Locate the cell with the specified text and output its [X, Y] center coordinate. 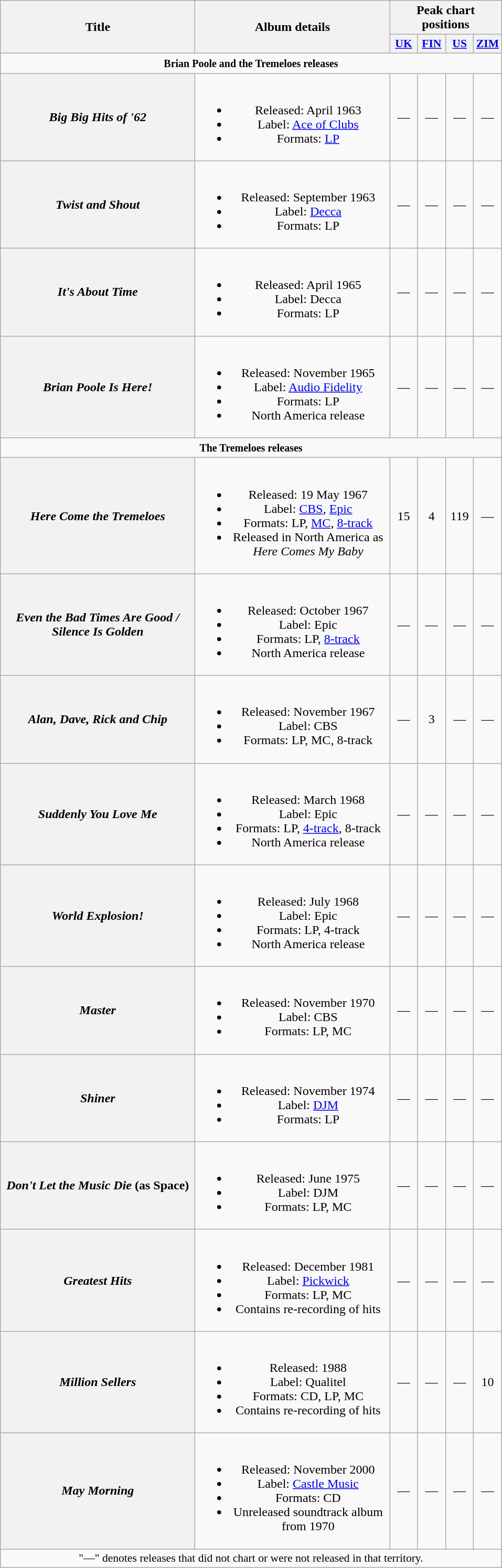
Suddenly You Love Me [98, 814]
The Tremeloes releases [251, 448]
Don't Let the Music Die (as Space) [98, 1185]
Title [98, 27]
Brian Poole Is Here! [98, 387]
119 [460, 516]
UK [404, 44]
15 [404, 516]
Released: October 1967Label: EpicFormats: LP, 8-trackNorth America release [293, 625]
Released: November 1974Label: DJMFormats: LP [293, 1098]
Released: 1988Label: QualitelFormats: CD, LP, MCContains re-recording of hits [293, 1382]
Brian Poole and the Tremeloes releases [251, 63]
Released: November 1967Label: CBSFormats: LP, MC, 8-track [293, 719]
Shiner [98, 1098]
4 [431, 516]
May Morning [98, 1490]
Released: June 1975Label: DJMFormats: LP, MC [293, 1185]
10 [488, 1382]
Released: December 1981Label: PickwickFormats: LP, MCContains re-recording of hits [293, 1280]
Album details [293, 27]
ZIM [488, 44]
Even the Bad Times Are Good / Silence Is Golden [98, 625]
Released: 19 May 1967Label: CBS, EpicFormats: LP, MC, 8-trackReleased in North America as Here Comes My Baby [293, 516]
Released: July 1968Label: EpicFormats: LP, 4-trackNorth America release [293, 916]
Released: November 1970Label: CBSFormats: LP, MC [293, 1010]
Released: March 1968Label: EpicFormats: LP, 4-track, 8-trackNorth America release [293, 814]
Big Big Hits of '62 [98, 117]
Greatest Hits [98, 1280]
World Explosion! [98, 916]
Released: November 1965Label: Audio FidelityFormats: LPNorth America release [293, 387]
Released: April 1963Label: Ace of ClubsFormats: LP [293, 117]
Released: September 1963Label: DeccaFormats: LP [293, 205]
Peak chart positions [446, 18]
Master [98, 1010]
3 [431, 719]
FIN [431, 44]
Here Come the Tremeloes [98, 516]
It's About Time [98, 293]
US [460, 44]
Released: April 1965Label: DeccaFormats: LP [293, 293]
Million Sellers [98, 1382]
Alan, Dave, Rick and Chip [98, 719]
Twist and Shout [98, 205]
"—" denotes releases that did not chart or were not released in that territory. [251, 1559]
Released: November 2000Label: Castle MusicFormats: CDUnreleased soundtrack album from 1970 [293, 1490]
